Detect which cell encompasses the target text, then output its (X, Y) center coordinate. 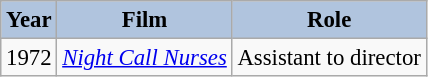
Year (29, 20)
Film (144, 20)
1972 (29, 58)
Assistant to director (329, 58)
Role (329, 20)
Night Call Nurses (144, 58)
